Determine the [x, y] coordinate at the center of the cell enclosing the given text.  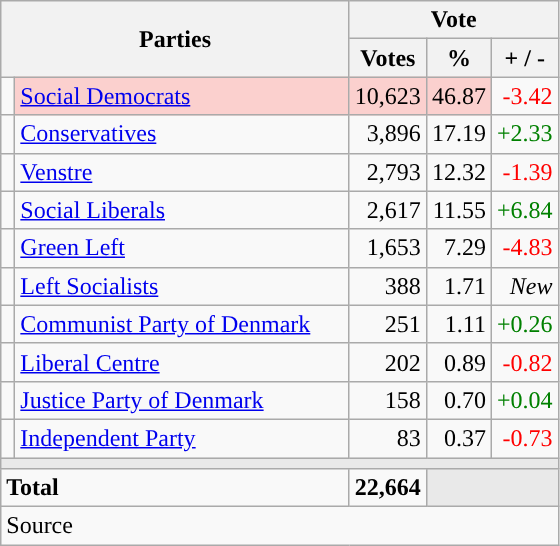
% [458, 58]
2,617 [388, 210]
-3.42 [524, 96]
10,623 [388, 96]
46.87 [458, 96]
251 [388, 324]
Independent Party [182, 438]
Parties [176, 39]
Social Liberals [182, 210]
1.71 [458, 286]
Social Democrats [182, 96]
Total [176, 488]
1.11 [458, 324]
7.29 [458, 248]
+ / - [524, 58]
158 [388, 400]
-0.73 [524, 438]
Conservatives [182, 134]
Green Left [182, 248]
+0.04 [524, 400]
Left Socialists [182, 286]
-4.83 [524, 248]
12.32 [458, 172]
388 [388, 286]
0.70 [458, 400]
202 [388, 362]
1,653 [388, 248]
0.37 [458, 438]
11.55 [458, 210]
Source [280, 526]
Justice Party of Denmark [182, 400]
-0.82 [524, 362]
Liberal Centre [182, 362]
+2.33 [524, 134]
2,793 [388, 172]
Votes [388, 58]
22,664 [388, 488]
+0.26 [524, 324]
Vote [454, 20]
3,896 [388, 134]
83 [388, 438]
17.19 [458, 134]
Venstre [182, 172]
0.89 [458, 362]
Communist Party of Denmark [182, 324]
-1.39 [524, 172]
New [524, 286]
+6.84 [524, 210]
